Pinpoint the cell where the given text exists, returning its [X, Y] midpoint coordinate. 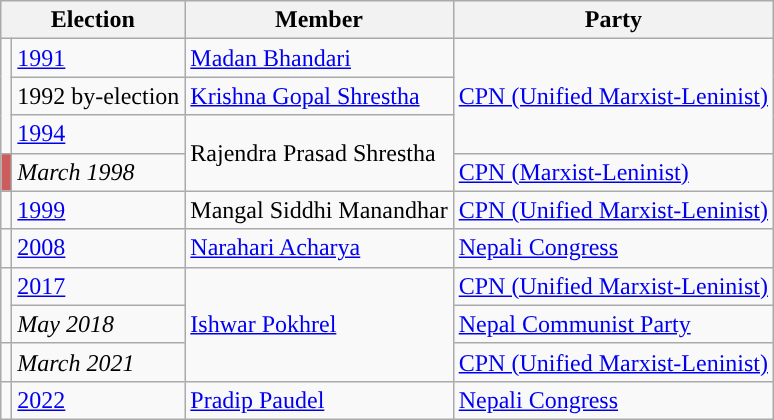
March 1998 [98, 172]
March 2021 [98, 362]
Mangal Siddhi Manandhar [319, 210]
Rajendra Prasad Shrestha [319, 153]
2022 [98, 400]
Madan Bhandari [319, 58]
Pradip Paudel [319, 400]
2017 [98, 286]
1992 by-election [98, 96]
May 2018 [98, 324]
Election [93, 20]
2008 [98, 248]
Narahari Acharya [319, 248]
1994 [98, 134]
Krishna Gopal Shrestha [319, 96]
CPN (Marxist-Leninist) [613, 172]
Member [319, 20]
Party [613, 20]
Ishwar Pokhrel [319, 324]
Nepal Communist Party [613, 324]
1999 [98, 210]
1991 [98, 58]
